Output the [x, y] coordinate of the center of the cell containing the given text.  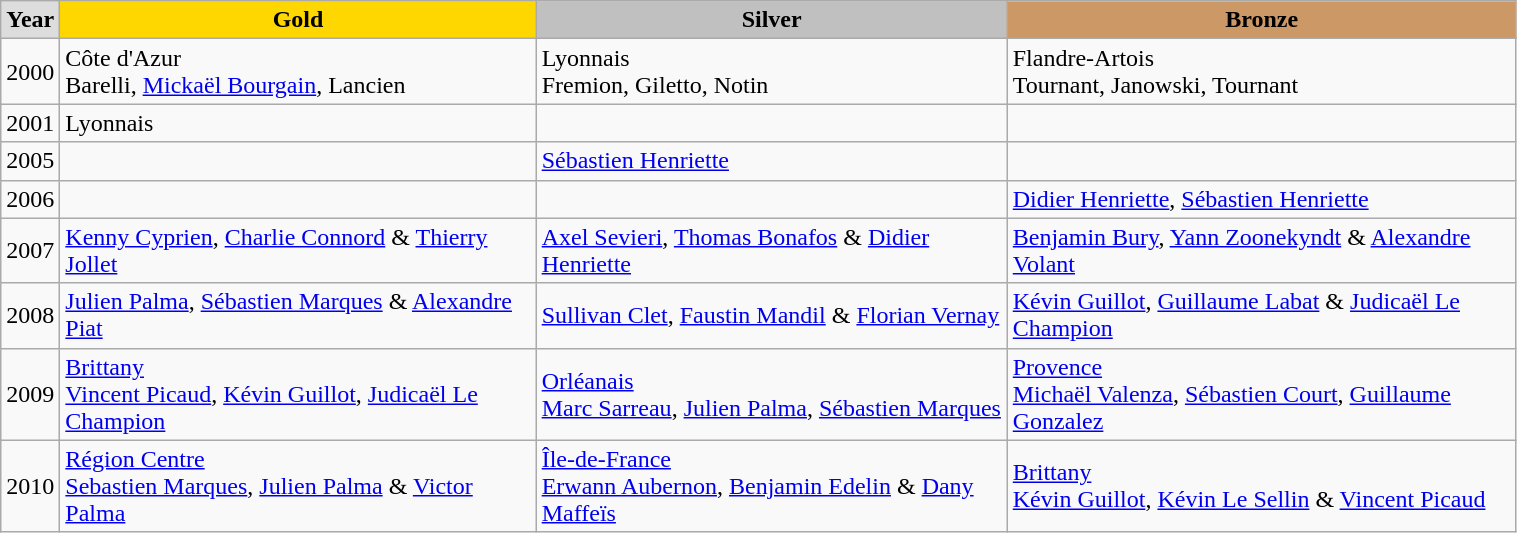
Silver [772, 20]
Côte d'AzurBarelli, Mickaël Bourgain, Lancien [298, 72]
Benjamin Bury, Yann Zoonekyndt & Alexandre Volant [1262, 250]
Didier Henriette, Sébastien Henriette [1262, 199]
Île-de-FranceErwann Aubernon, Benjamin Edelin & Dany Maffeïs [772, 486]
Sullivan Clet, Faustin Mandil & Florian Vernay [772, 316]
2006 [30, 199]
2007 [30, 250]
2001 [30, 123]
Sébastien Henriette [772, 161]
2000 [30, 72]
Lyonnais [298, 123]
ProvenceMichaël Valenza, Sébastien Court, Guillaume Gonzalez [1262, 394]
Bronze [1262, 20]
BrittanyVincent Picaud, Kévin Guillot, Judicaël Le Champion [298, 394]
2005 [30, 161]
Axel Sevieri, Thomas Bonafos & Didier Henriette [772, 250]
LyonnaisFremion, Giletto, Notin [772, 72]
2009 [30, 394]
Gold [298, 20]
Julien Palma, Sébastien Marques & Alexandre Piat [298, 316]
Kévin Guillot, Guillaume Labat & Judicaël Le Champion [1262, 316]
BrittanyKévin Guillot, Kévin Le Sellin & Vincent Picaud [1262, 486]
OrléanaisMarc Sarreau, Julien Palma, Sébastien Marques [772, 394]
2010 [30, 486]
Kenny Cyprien, Charlie Connord & Thierry Jollet [298, 250]
2008 [30, 316]
Year [30, 20]
Région CentreSebastien Marques, Julien Palma & Victor Palma [298, 486]
Flandre-ArtoisTournant, Janowski, Tournant [1262, 72]
